Detect which cell encompasses the target text, then output its [X, Y] center coordinate. 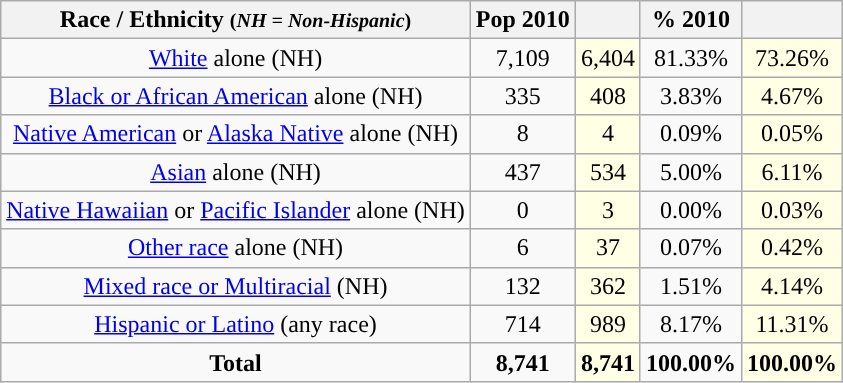
Other race alone (NH) [236, 248]
6.11% [792, 172]
437 [522, 172]
989 [608, 324]
73.26% [792, 58]
8 [522, 134]
4 [608, 134]
Black or African American alone (NH) [236, 96]
408 [608, 96]
1.51% [690, 286]
0.07% [690, 248]
3 [608, 210]
37 [608, 248]
Hispanic or Latino (any race) [236, 324]
0.09% [690, 134]
Race / Ethnicity (NH = Non-Hispanic) [236, 20]
335 [522, 96]
0.05% [792, 134]
% 2010 [690, 20]
0 [522, 210]
Asian alone (NH) [236, 172]
534 [608, 172]
0.42% [792, 248]
81.33% [690, 58]
6 [522, 248]
8.17% [690, 324]
714 [522, 324]
11.31% [792, 324]
Native American or Alaska Native alone (NH) [236, 134]
Mixed race or Multiracial (NH) [236, 286]
7,109 [522, 58]
4.14% [792, 286]
4.67% [792, 96]
0.03% [792, 210]
6,404 [608, 58]
132 [522, 286]
White alone (NH) [236, 58]
0.00% [690, 210]
3.83% [690, 96]
Total [236, 362]
Pop 2010 [522, 20]
362 [608, 286]
Native Hawaiian or Pacific Islander alone (NH) [236, 210]
5.00% [690, 172]
